Return [x, y] of the center of cell containing provided text 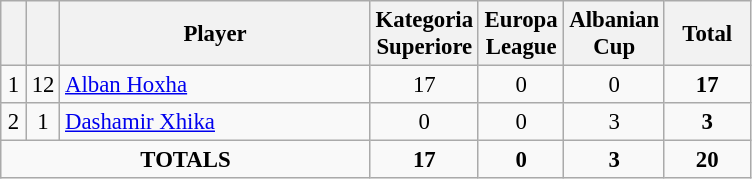
2 [14, 122]
20 [707, 160]
Total [707, 34]
Player [216, 34]
Alban Hoxha [216, 85]
Europa League [521, 34]
Albanian Cup [614, 34]
TOTALS [186, 160]
12 [42, 85]
Kategoria Superiore [424, 34]
Dashamir Xhika [216, 122]
